Scan for the cell matching the given text and deliver its (X, Y) coordinate at center. 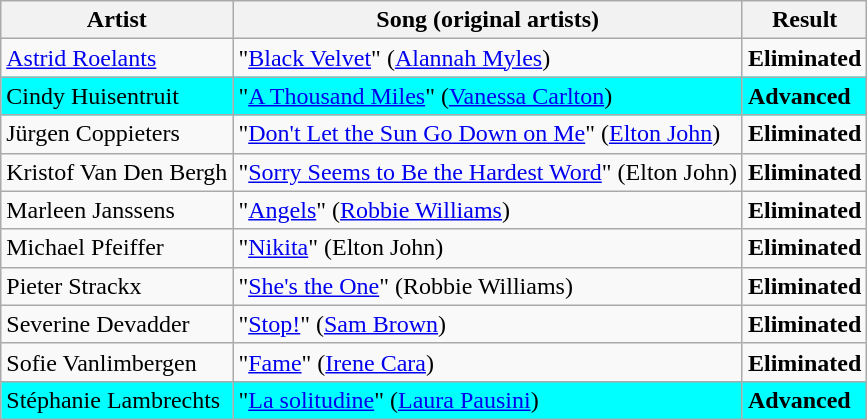
Cindy Huisentruit (117, 96)
"A Thousand Miles" (Vanessa Carlton) (488, 96)
Result (804, 20)
Sofie Vanlimbergen (117, 362)
Marleen Janssens (117, 210)
"She's the One" (Robbie Williams) (488, 286)
Pieter Strackx (117, 286)
Michael Pfeiffer (117, 248)
Kristof Van Den Bergh (117, 172)
Severine Devadder (117, 324)
Artist (117, 20)
Astrid Roelants (117, 58)
"La solitudine" (Laura Pausini) (488, 400)
Song (original artists) (488, 20)
"Sorry Seems to Be the Hardest Word" (Elton John) (488, 172)
Stéphanie Lambrechts (117, 400)
"Fame" (Irene Cara) (488, 362)
Jürgen Coppieters (117, 134)
"Don't Let the Sun Go Down on Me" (Elton John) (488, 134)
"Nikita" (Elton John) (488, 248)
"Angels" (Robbie Williams) (488, 210)
"Black Velvet" (Alannah Myles) (488, 58)
"Stop!" (Sam Brown) (488, 324)
